Identify which cell holds the provided text, then report its [X, Y] central coordinate. 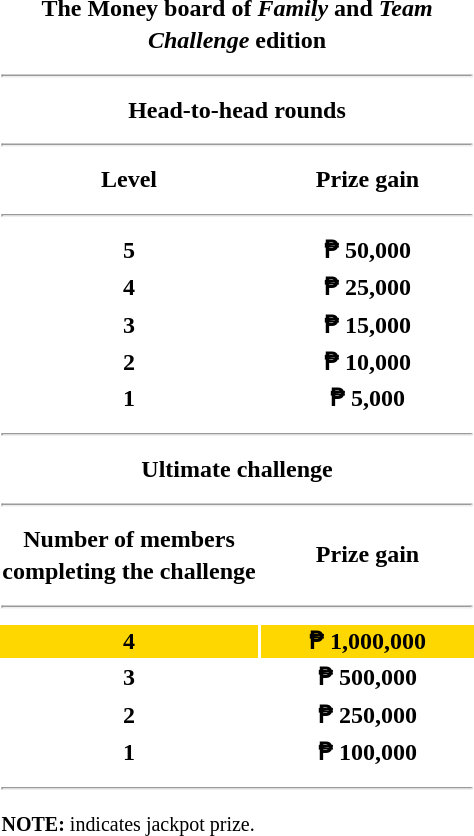
₱ 50,000 [368, 251]
₱ 1,000,000 [368, 641]
₱ 25,000 [368, 288]
Head-to-head rounds [237, 110]
₱ 500,000 [368, 679]
₱ 10,000 [368, 362]
Level [129, 181]
5 [129, 251]
₱ 250,000 [368, 716]
Ultimate challenge [237, 470]
₱ 100,000 [368, 753]
Number of memberscompleting the challenge [129, 556]
₱ 5,000 [368, 400]
₱ 15,000 [368, 325]
